Search for the cell housing the specified text and yield its (x, y) center coordinate. 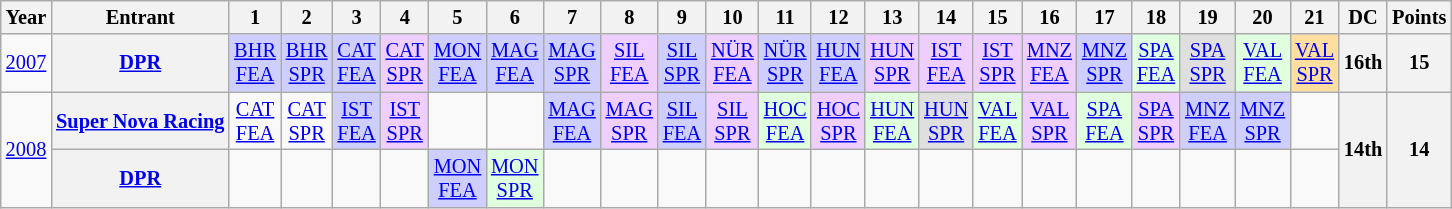
2007 (26, 63)
4 (405, 17)
13 (892, 17)
7 (572, 17)
2008 (26, 150)
18 (1156, 17)
21 (1314, 17)
20 (1262, 17)
16th (1363, 63)
14th (1363, 150)
NÜRSPR (786, 63)
16 (1050, 17)
12 (838, 17)
1 (255, 17)
BHRFEA (255, 63)
9 (682, 17)
19 (1208, 17)
17 (1104, 17)
Points (1419, 17)
11 (786, 17)
BHRSPR (307, 63)
HOCFEA (786, 121)
3 (356, 17)
HOCSPR (838, 121)
Entrant (140, 17)
Super Nova Racing (140, 121)
MONSPR (514, 178)
2 (307, 17)
Year (26, 17)
5 (458, 17)
DC (1363, 17)
NÜRFEA (732, 63)
10 (732, 17)
8 (630, 17)
6 (514, 17)
